Output the (X, Y) coordinate of the center of the cell containing the given text.  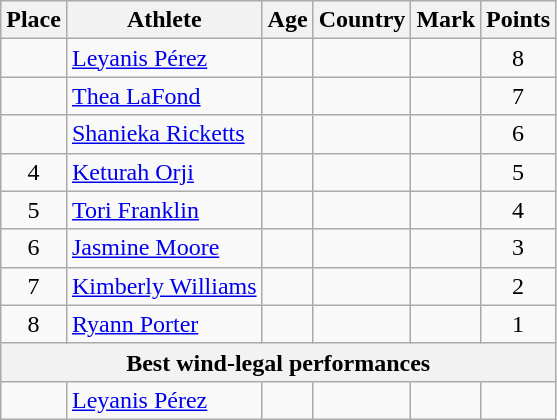
1 (518, 324)
Ryann Porter (164, 324)
Mark (446, 20)
Kimberly Williams (164, 286)
2 (518, 286)
Best wind-legal performances (278, 362)
Shanieka Ricketts (164, 134)
Athlete (164, 20)
Place (34, 20)
Thea LaFond (164, 96)
Age (288, 20)
Points (518, 20)
3 (518, 248)
Jasmine Moore (164, 248)
Keturah Orji (164, 172)
Tori Franklin (164, 210)
Country (362, 20)
